Detect which cell encompasses the target text, then output its (X, Y) center coordinate. 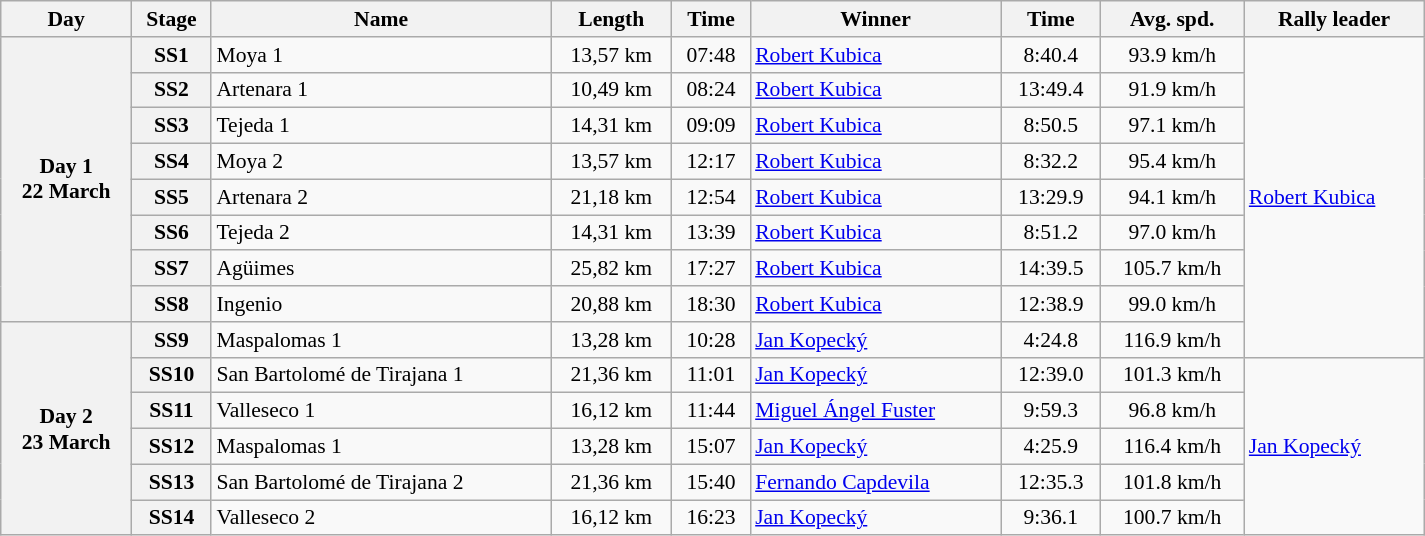
8:32.2 (1051, 162)
12:38.9 (1051, 304)
Length (612, 19)
100.7 km/h (1172, 518)
SS2 (172, 90)
Avg. spd. (1172, 19)
94.1 km/h (1172, 197)
SS9 (172, 340)
11:44 (711, 411)
4:24.8 (1051, 340)
101.3 km/h (1172, 375)
4:25.9 (1051, 447)
16:23 (711, 518)
Moya 1 (380, 55)
10,49 km (612, 90)
SS11 (172, 411)
12:39.0 (1051, 375)
18:30 (711, 304)
96.8 km/h (1172, 411)
Day 122 March (66, 180)
SS10 (172, 375)
15:07 (711, 447)
21,18 km (612, 197)
Valleseco 2 (380, 518)
93.9 km/h (1172, 55)
Tejeda 2 (380, 233)
13:49.4 (1051, 90)
97.0 km/h (1172, 233)
13:39 (711, 233)
Ingenio (380, 304)
Artenara 1 (380, 90)
14:39.5 (1051, 269)
10:28 (711, 340)
SS7 (172, 269)
Day 223 March (66, 429)
SS5 (172, 197)
8:51.2 (1051, 233)
116.9 km/h (1172, 340)
SS4 (172, 162)
Tejeda 1 (380, 126)
12:54 (711, 197)
San Bartolomé de Tirajana 1 (380, 375)
SS12 (172, 447)
8:50.5 (1051, 126)
9:59.3 (1051, 411)
97.1 km/h (1172, 126)
25,82 km (612, 269)
09:09 (711, 126)
SS3 (172, 126)
SS1 (172, 55)
15:40 (711, 482)
SS14 (172, 518)
105.7 km/h (1172, 269)
95.4 km/h (1172, 162)
San Bartolomé de Tirajana 2 (380, 482)
08:24 (711, 90)
SS8 (172, 304)
Artenara 2 (380, 197)
99.0 km/h (1172, 304)
116.4 km/h (1172, 447)
12:17 (711, 162)
17:27 (711, 269)
Stage (172, 19)
101.8 km/h (1172, 482)
8:40.4 (1051, 55)
SS6 (172, 233)
07:48 (711, 55)
11:01 (711, 375)
91.9 km/h (1172, 90)
Valleseco 1 (380, 411)
Rally leader (1334, 19)
12:35.3 (1051, 482)
9:36.1 (1051, 518)
Agüimes (380, 269)
Winner (876, 19)
20,88 km (612, 304)
13:29.9 (1051, 197)
Name (380, 19)
Fernando Capdevila (876, 482)
SS13 (172, 482)
Miguel Ángel Fuster (876, 411)
Moya 2 (380, 162)
Day (66, 19)
